For the text-containing cell, return its midpoint in [x, y] coordinate format. 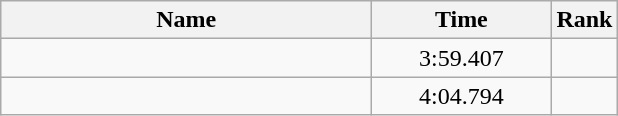
Time [462, 20]
Rank [584, 20]
3:59.407 [462, 58]
4:04.794 [462, 96]
Name [186, 20]
